For the text-containing cell, return its midpoint in (X, Y) coordinate format. 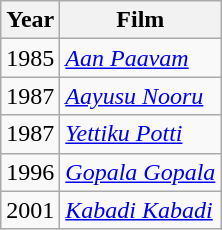
Gopala Gopala (140, 172)
Yettiku Potti (140, 134)
1996 (30, 172)
Aan Paavam (140, 58)
1985 (30, 58)
Kabadi Kabadi (140, 210)
Film (140, 20)
2001 (30, 210)
Year (30, 20)
Aayusu Nooru (140, 96)
